From the cell containing the given text, extract its center point as [x, y] coordinate. 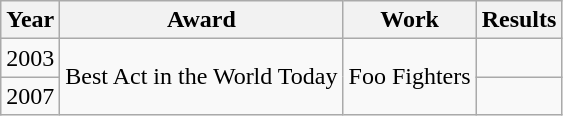
Foo Fighters [410, 77]
Award [202, 20]
Work [410, 20]
2003 [30, 58]
2007 [30, 96]
Year [30, 20]
Best Act in the World Today [202, 77]
Results [519, 20]
